Return the [x, y] coordinate for the center point of the cell that contains the specified text.  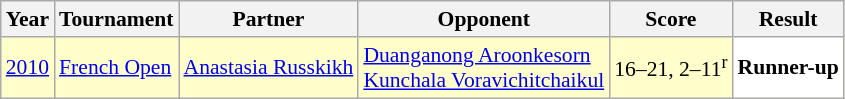
Year [28, 19]
Tournament [116, 19]
Anastasia Russkikh [269, 68]
Duanganong Aroonkesorn Kunchala Voravichitchaikul [484, 68]
Runner-up [788, 68]
16–21, 2–11r [670, 68]
Result [788, 19]
Partner [269, 19]
Score [670, 19]
French Open [116, 68]
2010 [28, 68]
Opponent [484, 19]
